Return the [x, y] coordinate for the center point of the cell that contains the specified text.  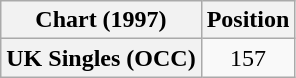
Position [248, 20]
157 [248, 58]
Chart (1997) [101, 20]
UK Singles (OCC) [101, 58]
